Determine the [x, y] coordinate at the center of the cell enclosing the given text.  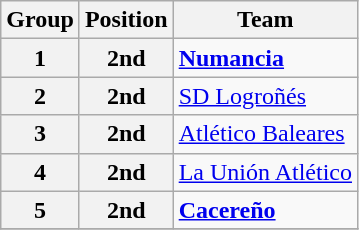
3 [40, 134]
SD Logroñés [265, 96]
2 [40, 96]
La Unión Atlético [265, 172]
Group [40, 20]
Cacereño [265, 210]
5 [40, 210]
1 [40, 58]
Numancia [265, 58]
Position [126, 20]
Team [265, 20]
Atlético Baleares [265, 134]
4 [40, 172]
